Return the (x, y) coordinate for the center point of the cell that contains the specified text.  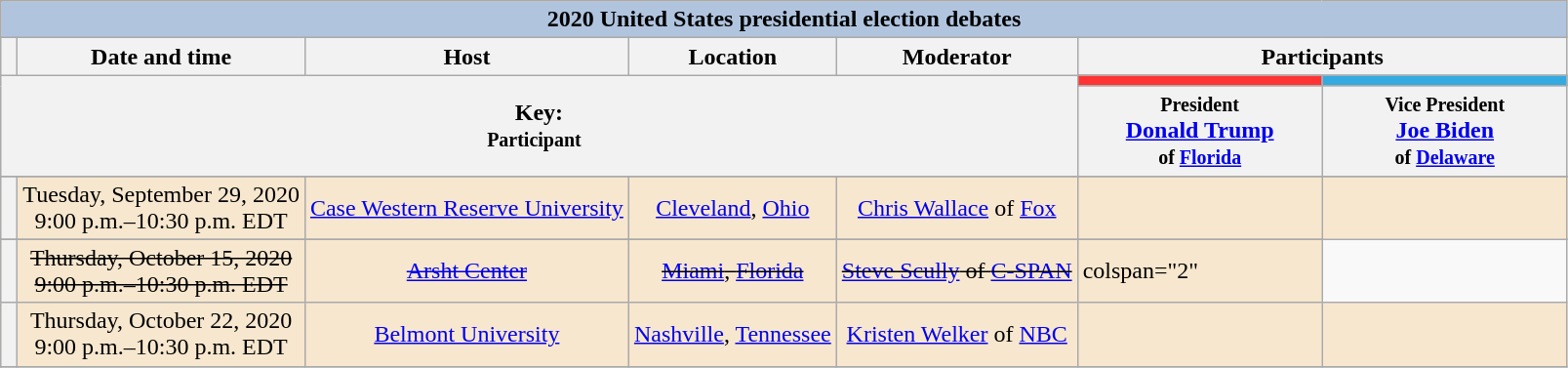
Key: Participant (539, 125)
Cleveland, Ohio (732, 207)
Arsht Center (466, 271)
Case Western Reserve University (466, 207)
PresidentDonald Trumpof Florida (1200, 131)
Moderator (956, 57)
Thursday, October 22, 20209:00 p.m.–10:30 p.m. EDT (162, 334)
Belmont University (466, 334)
Kristen Welker of NBC (956, 334)
Participants (1322, 57)
Chris Wallace of Fox (956, 207)
colspan="2" (1200, 271)
Steve Scully of C-SPAN (956, 271)
Tuesday, September 29, 20209:00 p.m.–10:30 p.m. EDT (162, 207)
Location (732, 57)
Host (466, 57)
Nashville, Tennessee (732, 334)
Vice PresidentJoe Bidenof Delaware (1444, 131)
Miami, Florida (732, 271)
Thursday, October 15, 20209:00 p.m.–10:30 p.m. EDT (162, 271)
Date and time (162, 57)
2020 United States presidential election debates (784, 20)
